Output the [X, Y] coordinate of the center of the cell containing the given text.  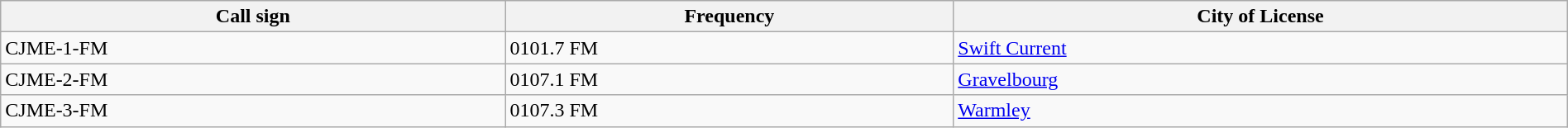
CJME-3-FM [253, 111]
Warmley [1260, 111]
Swift Current [1260, 48]
Call sign [253, 17]
CJME-1-FM [253, 48]
0107.1 FM [729, 79]
0107.3 FM [729, 111]
Frequency [729, 17]
CJME-2-FM [253, 79]
City of License [1260, 17]
Gravelbourg [1260, 79]
0101.7 FM [729, 48]
